For the text-containing cell, return its midpoint in [X, Y] coordinate format. 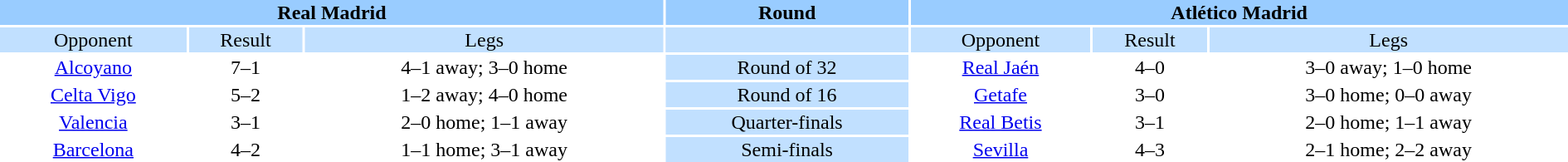
Real Madrid [332, 12]
Barcelona [93, 150]
4–1 away; 3–0 home [485, 67]
3–0 away; 1–0 home [1389, 67]
Round [786, 12]
Celta Vigo [93, 95]
3–0 [1150, 95]
Valencia [93, 122]
Round of 32 [786, 67]
Real Betis [1001, 122]
5–2 [246, 95]
2–1 home; 2–2 away [1389, 150]
4–2 [246, 150]
Real Jaén [1001, 67]
7–1 [246, 67]
4–0 [1150, 67]
1–2 away; 4–0 home [485, 95]
3–0 home; 0–0 away [1389, 95]
1–1 home; 3–1 away [485, 150]
Sevilla [1001, 150]
Atlético Madrid [1239, 12]
Getafe [1001, 95]
Alcoyano [93, 67]
Round of 16 [786, 95]
4–3 [1150, 150]
Semi-finals [786, 150]
Quarter-finals [786, 122]
